Detect which cell encompasses the target text, then output its (x, y) center coordinate. 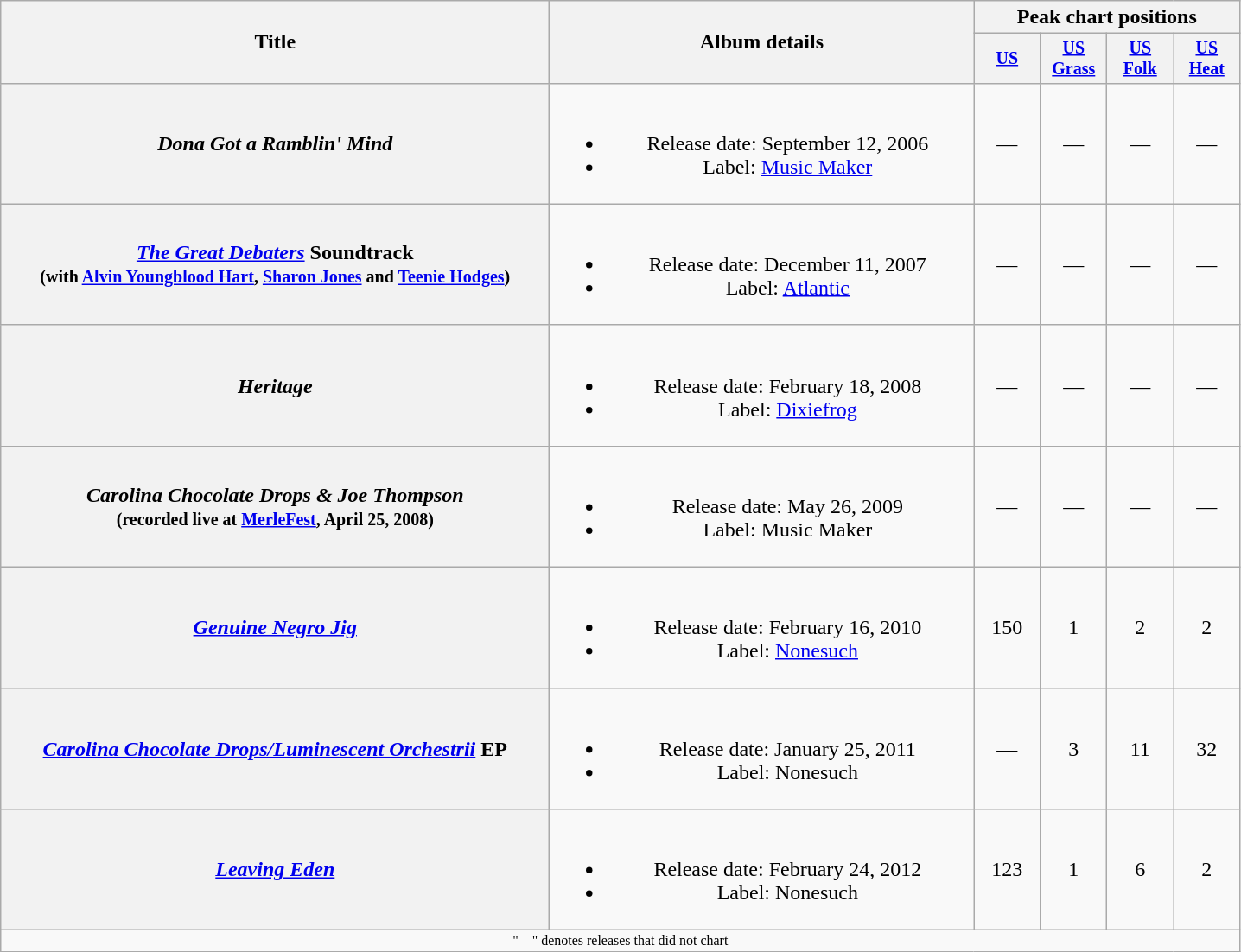
Genuine Negro Jig (275, 628)
Dona Got a Ramblin' Mind (275, 143)
11 (1141, 749)
Leaving Eden (275, 870)
Release date: December 11, 2007Label: Atlantic (762, 264)
Peak chart positions (1107, 17)
3 (1073, 749)
Title (275, 42)
123 (1008, 870)
32 (1206, 749)
6 (1141, 870)
Release date: February 16, 2010Label: Nonesuch (762, 628)
US (1008, 59)
US Grass (1073, 59)
Heritage (275, 385)
150 (1008, 628)
"—" denotes releases that did not chart (620, 941)
Album details (762, 42)
Release date: September 12, 2006Label: Music Maker (762, 143)
The Great Debaters Soundtrack(with Alvin Youngblood Hart, Sharon Jones and Teenie Hodges) (275, 264)
US Heat (1206, 59)
Release date: May 26, 2009Label: Music Maker (762, 506)
US Folk (1141, 59)
Carolina Chocolate Drops & Joe Thompson(recorded live at MerleFest, April 25, 2008) (275, 506)
Release date: January 25, 2011Label: Nonesuch (762, 749)
Carolina Chocolate Drops/Luminescent Orchestrii EP (275, 749)
Release date: February 18, 2008Label: Dixiefrog (762, 385)
Release date: February 24, 2012Label: Nonesuch (762, 870)
